Find where the given text appears and provide that cell's center as [x, y] coordinate. 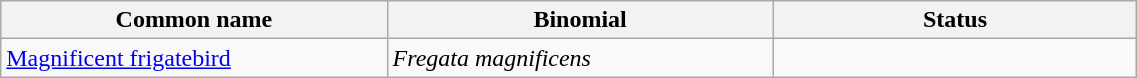
Magnificent frigatebird [194, 58]
Common name [194, 20]
Binomial [580, 20]
Fregata magnificens [580, 58]
Status [955, 20]
